Extract the (x, y) coordinate from the center of the cell holding the provided text.  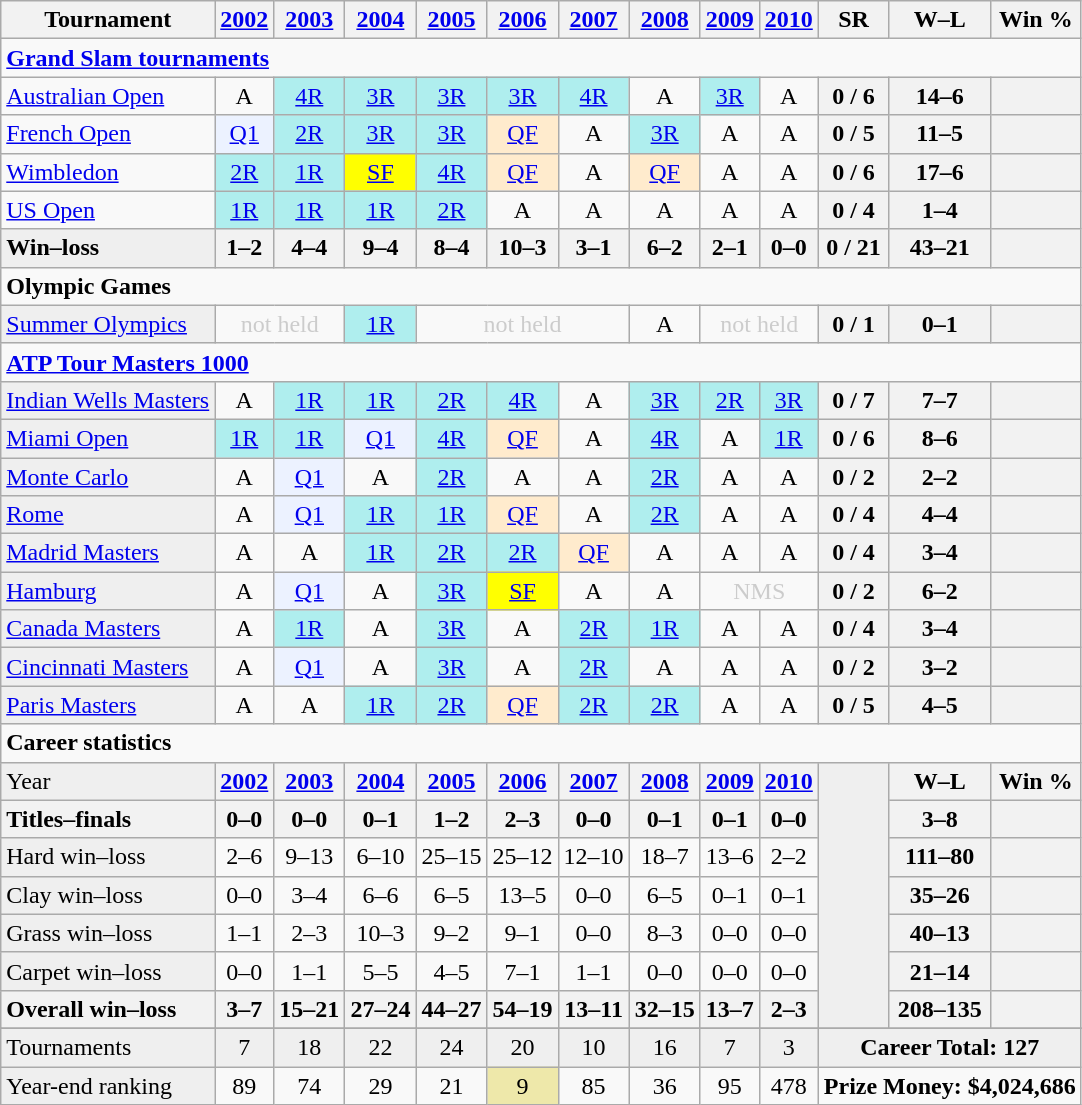
Cincinnati Masters (108, 667)
17–6 (940, 172)
0 / 1 (853, 324)
85 (594, 1085)
10 (594, 1047)
Grass win–loss (108, 933)
Canada Masters (108, 629)
13–5 (522, 895)
27–24 (380, 1009)
29 (380, 1085)
Indian Wells Masters (108, 400)
Tournaments (108, 1047)
ATP Tour Masters 1000 (542, 362)
Australian Open (108, 96)
208–135 (940, 1009)
13–7 (730, 1009)
Year-end ranking (108, 1085)
54–19 (522, 1009)
Monte Carlo (108, 477)
16 (664, 1047)
0 / 21 (853, 248)
Year (108, 781)
36 (664, 1085)
9 (522, 1085)
5–5 (380, 971)
Prize Money: $4,024,686 (950, 1085)
Rome (108, 515)
US Open (108, 210)
2–1 (730, 248)
3–1 (594, 248)
1–4 (940, 210)
Career statistics (542, 743)
Hamburg (108, 591)
13–6 (730, 857)
3–2 (940, 667)
25–15 (452, 857)
14–6 (940, 96)
32–15 (664, 1009)
40–13 (940, 933)
Overall win–loss (108, 1009)
9–13 (310, 857)
NMS (759, 591)
Summer Olympics (108, 324)
Olympic Games (542, 286)
Wimbledon (108, 172)
7–1 (522, 971)
111–80 (940, 857)
35–26 (940, 895)
9–4 (380, 248)
21–14 (940, 971)
Tournament (108, 20)
44–27 (452, 1009)
Titles–finals (108, 819)
8–6 (940, 438)
Grand Slam tournaments (542, 58)
2–6 (244, 857)
95 (730, 1085)
9–2 (452, 933)
3 (788, 1047)
0 / 7 (853, 400)
74 (310, 1085)
24 (452, 1047)
Hard win–loss (108, 857)
478 (788, 1085)
Carpet win–loss (108, 971)
Miami Open (108, 438)
22 (380, 1047)
7–7 (940, 400)
12–10 (594, 857)
25–12 (522, 857)
21 (452, 1085)
3–8 (940, 819)
8–3 (664, 933)
Career Total: 127 (950, 1047)
20 (522, 1047)
Paris Masters (108, 705)
Madrid Masters (108, 553)
15–21 (310, 1009)
89 (244, 1085)
6–10 (380, 857)
13–11 (594, 1009)
8–4 (452, 248)
SR (853, 20)
French Open (108, 134)
3–7 (244, 1009)
9–1 (522, 933)
Clay win–loss (108, 895)
18 (310, 1047)
43–21 (940, 248)
11–5 (940, 134)
Win–loss (108, 248)
18–7 (664, 857)
6–6 (380, 895)
